Output the (x, y) coordinate of the center of the cell containing the given text.  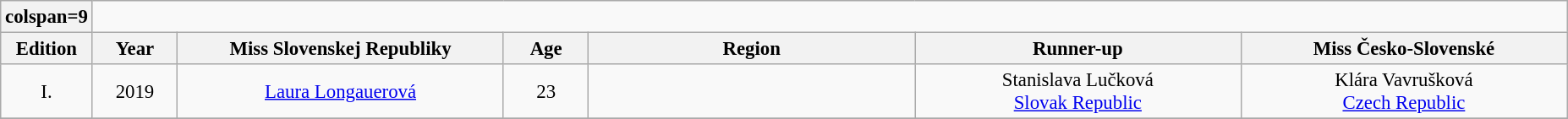
Region (752, 49)
23 (546, 91)
Klára VavruškováCzech Republic (1404, 91)
Age (546, 49)
Miss Slovenskej Republiky (341, 49)
Year (135, 49)
I. (47, 91)
Runner-up (1078, 49)
Miss Česko-Slovenské (1404, 49)
colspan=9 (47, 17)
Laura Longauerová (341, 91)
2019 (135, 91)
Stanislava LučkováSlovak Republic (1078, 91)
Edition (47, 49)
